Scan for the cell matching the given text and deliver its [x, y] coordinate at center. 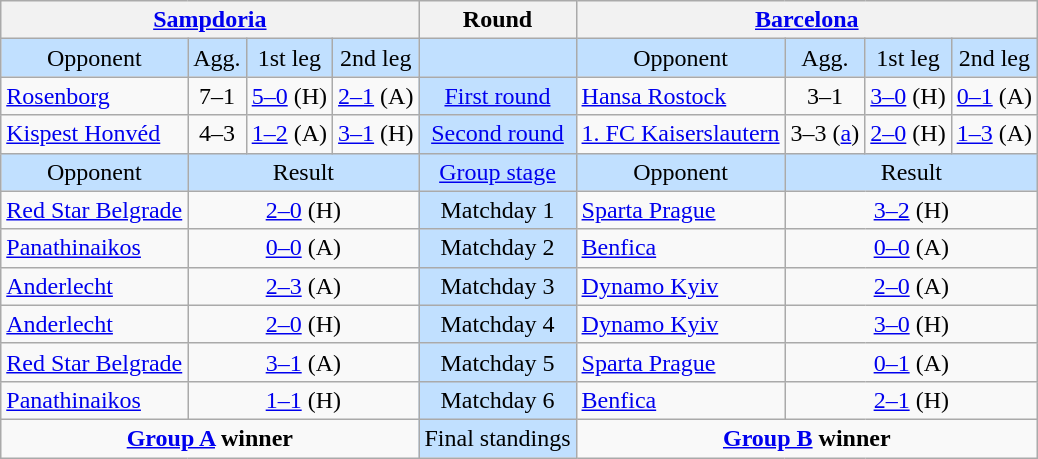
Sampdoria [210, 20]
2–1 (A) [376, 96]
2–3 (A) [304, 286]
2–1 (H) [911, 400]
Group stage [498, 172]
1. FC Kaiserslautern [680, 134]
Group B winner [807, 438]
Matchday 3 [498, 286]
2–0 (A) [911, 286]
Matchday 5 [498, 362]
Rosenborg [94, 96]
3–2 (H) [911, 210]
First round [498, 96]
Round [498, 20]
Matchday 4 [498, 324]
3–1 [825, 96]
7–1 [217, 96]
Barcelona [807, 20]
Kispest Honvéd [94, 134]
Matchday 1 [498, 210]
5–0 (H) [289, 96]
Group A winner [210, 438]
Matchday 6 [498, 400]
1–2 (A) [289, 134]
3–1 (H) [376, 134]
3–1 (A) [304, 362]
Final standings [498, 438]
3–3 (a) [825, 134]
1–1 (H) [304, 400]
Second round [498, 134]
1–3 (A) [994, 134]
4–3 [217, 134]
Matchday 2 [498, 248]
Hansa Rostock [680, 96]
